Return the (X, Y) coordinate for the center point of the cell that contains the specified text.  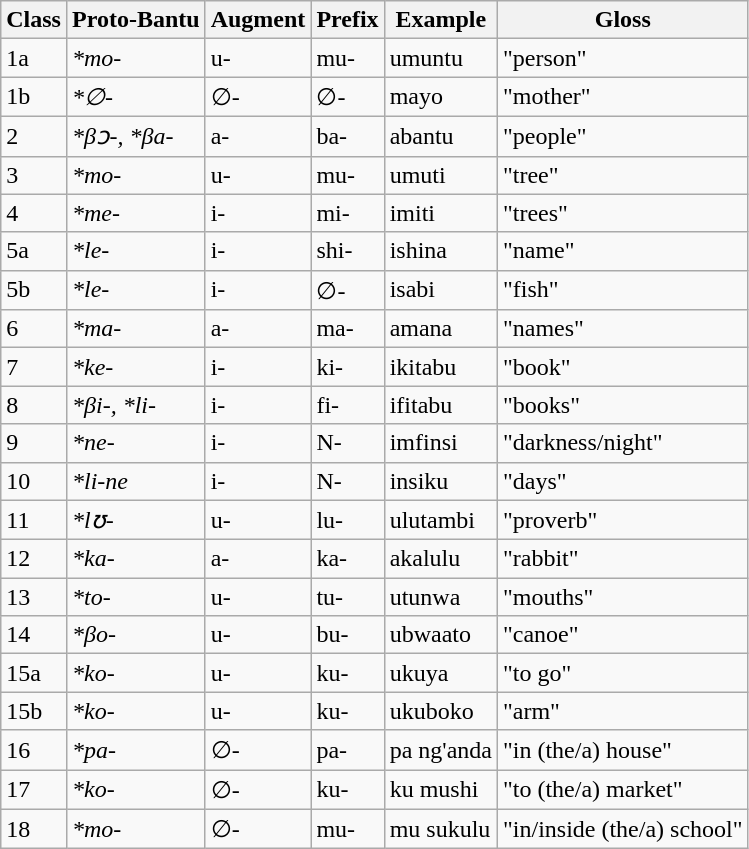
9 (34, 443)
umuti (440, 175)
akalulu (440, 559)
amana (440, 329)
ifitabu (440, 405)
ishina (440, 251)
ukuboko (440, 711)
bu- (348, 635)
"people" (622, 136)
8 (34, 405)
13 (34, 597)
insiku (440, 481)
ulutambi (440, 520)
imiti (440, 213)
ikitabu (440, 367)
pa- (348, 750)
1b (34, 97)
15a (34, 673)
16 (34, 750)
*βo- (136, 635)
15b (34, 711)
*ke- (136, 367)
*me- (136, 213)
shi- (348, 251)
"tree" (622, 175)
"in/inside (the/a) school" (622, 829)
14 (34, 635)
Prefix (348, 20)
"to (the/a) market" (622, 790)
*ma- (136, 329)
*ka- (136, 559)
*βi-, *li- (136, 405)
12 (34, 559)
mi- (348, 213)
"in (the/a) house" (622, 750)
utunwa (440, 597)
fi- (348, 405)
5a (34, 251)
isabi (440, 290)
"to go" (622, 673)
3 (34, 175)
umuntu (440, 58)
ka- (348, 559)
1a (34, 58)
7 (34, 367)
"proverb" (622, 520)
Example (440, 20)
"name" (622, 251)
mayo (440, 97)
abantu (440, 136)
*∅- (136, 97)
10 (34, 481)
*lʊ- (136, 520)
*ne- (136, 443)
Proto-Bantu (136, 20)
Gloss (622, 20)
"books" (622, 405)
2 (34, 136)
imfinsi (440, 443)
ki- (348, 367)
17 (34, 790)
"fish" (622, 290)
"names" (622, 329)
"darkness/night" (622, 443)
"mother" (622, 97)
Augment (258, 20)
Class (34, 20)
"arm" (622, 711)
"trees" (622, 213)
ku mushi (440, 790)
*li-ne (136, 481)
pa ng'anda (440, 750)
ma- (348, 329)
ubwaato (440, 635)
4 (34, 213)
"rabbit" (622, 559)
tu- (348, 597)
*pa- (136, 750)
ba- (348, 136)
"mouths" (622, 597)
6 (34, 329)
"days" (622, 481)
lu- (348, 520)
*to- (136, 597)
mu sukulu (440, 829)
"canoe" (622, 635)
11 (34, 520)
ukuya (440, 673)
"book" (622, 367)
*βɔ-, *βa- (136, 136)
"person" (622, 58)
5b (34, 290)
18 (34, 829)
